Capture the cell that displays the provided text and extract its (x, y) central coordinate. 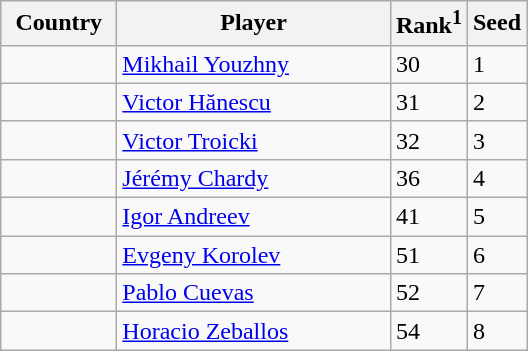
36 (428, 178)
Player (254, 24)
Country (59, 24)
Horacio Zeballos (254, 331)
31 (428, 102)
2 (496, 102)
Victor Troicki (254, 140)
1 (496, 64)
4 (496, 178)
52 (428, 293)
Victor Hănescu (254, 102)
Mikhail Youzhny (254, 64)
Seed (496, 24)
Pablo Cuevas (254, 293)
7 (496, 293)
Evgeny Korolev (254, 255)
32 (428, 140)
3 (496, 140)
8 (496, 331)
41 (428, 217)
54 (428, 331)
30 (428, 64)
6 (496, 255)
Igor Andreev (254, 217)
Rank1 (428, 24)
51 (428, 255)
5 (496, 217)
Jérémy Chardy (254, 178)
